Return [X, Y] of the center of cell containing provided text 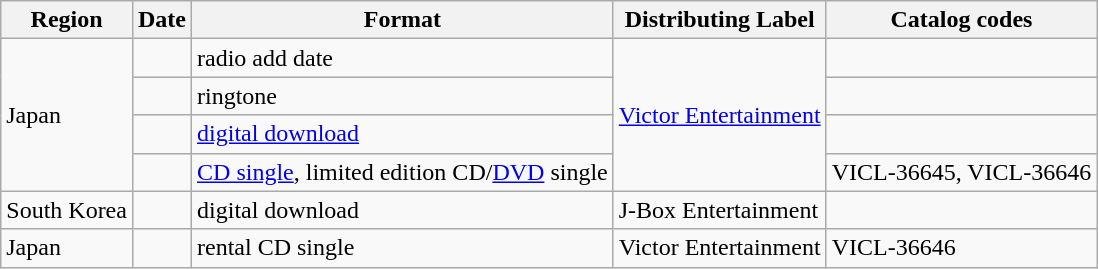
Date [162, 20]
VICL-36646 [962, 248]
Format [403, 20]
Distributing Label [720, 20]
radio add date [403, 58]
South Korea [67, 210]
VICL-36645, VICL-36646 [962, 172]
rental CD single [403, 248]
Catalog codes [962, 20]
CD single, limited edition CD/DVD single [403, 172]
Region [67, 20]
ringtone [403, 96]
J-Box Entertainment [720, 210]
